Determine the [x, y] coordinate at the center of the cell enclosing the given text.  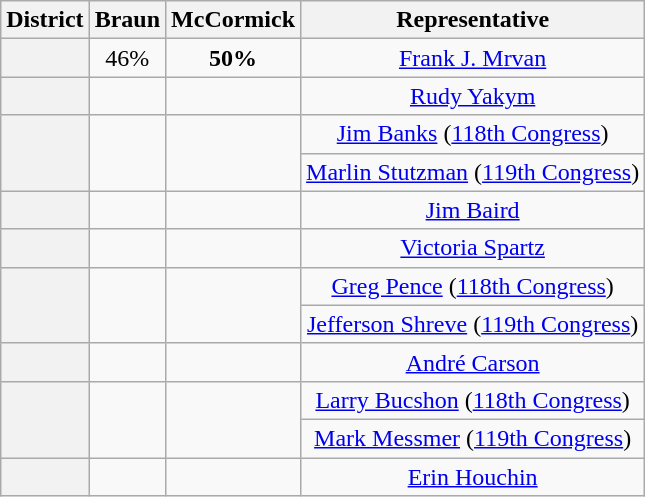
McCormick [234, 20]
Marlin Stutzman (119th Congress) [473, 172]
50% [234, 58]
Jim Banks (118th Congress) [473, 134]
Braun [127, 20]
Frank J. Mrvan [473, 58]
Larry Bucshon (118th Congress) [473, 400]
Jim Baird [473, 210]
Victoria Spartz [473, 248]
District [45, 20]
Rudy Yakym [473, 96]
Jefferson Shreve (119th Congress) [473, 324]
Mark Messmer (119th Congress) [473, 438]
Erin Houchin [473, 477]
Representative [473, 20]
André Carson [473, 362]
46% [127, 58]
Greg Pence (118th Congress) [473, 286]
